Locate the cell with the specified text and output its [x, y] center coordinate. 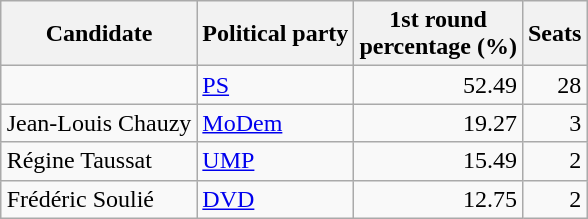
Jean-Louis Chauzy [99, 123]
Régine Taussat [99, 161]
3 [554, 123]
Seats [554, 34]
12.75 [438, 199]
Candidate [99, 34]
52.49 [438, 85]
PS [276, 85]
15.49 [438, 161]
MoDem [276, 123]
DVD [276, 199]
19.27 [438, 123]
Frédéric Soulié [99, 199]
1st round percentage (%) [438, 34]
Political party [276, 34]
28 [554, 85]
UMP [276, 161]
